For the text-containing cell, return its midpoint in [X, Y] coordinate format. 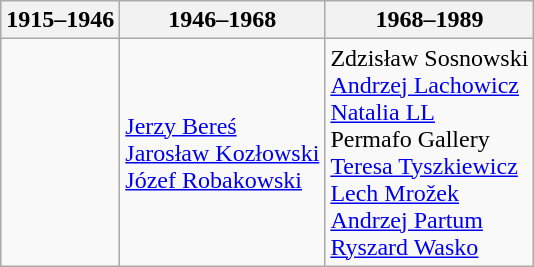
1915–1946 [60, 20]
1968–1989 [430, 20]
Zdzisław SosnowskiAndrzej LachowiczNatalia LLPermafo GalleryTeresa TyszkiewiczLech MrožekAndrzej PartumRyszard Wasko [430, 152]
Jerzy BereśJarosław KozłowskiJózef Robakowski [222, 152]
1946–1968 [222, 20]
